Capture the cell that displays the provided text and extract its (x, y) central coordinate. 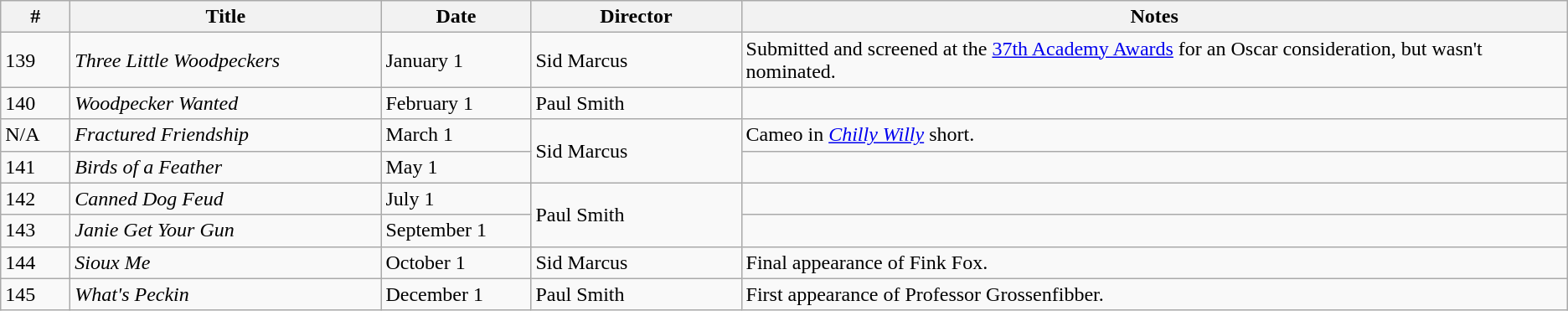
September 1 (456, 231)
Director (637, 17)
142 (35, 199)
First appearance of Professor Grossenfibber. (1154, 294)
What's Peckin (226, 294)
October 1 (456, 262)
Submitted and screened at the 37th Academy Awards for an Oscar consideration, but wasn't nominated. (1154, 60)
Final appearance of Fink Fox. (1154, 262)
Sioux Me (226, 262)
March 1 (456, 135)
Birds of a Feather (226, 167)
May 1 (456, 167)
January 1 (456, 60)
Canned Dog Feud (226, 199)
N/A (35, 135)
Cameo in Chilly Willy short. (1154, 135)
# (35, 17)
December 1 (456, 294)
Title (226, 17)
Notes (1154, 17)
Three Little Woodpeckers (226, 60)
144 (35, 262)
140 (35, 103)
Fractured Friendship (226, 135)
Woodpecker Wanted (226, 103)
July 1 (456, 199)
Janie Get Your Gun (226, 231)
139 (35, 60)
141 (35, 167)
143 (35, 231)
145 (35, 294)
Date (456, 17)
February 1 (456, 103)
